Determine the [X, Y] coordinate at the center of the cell enclosing the given text.  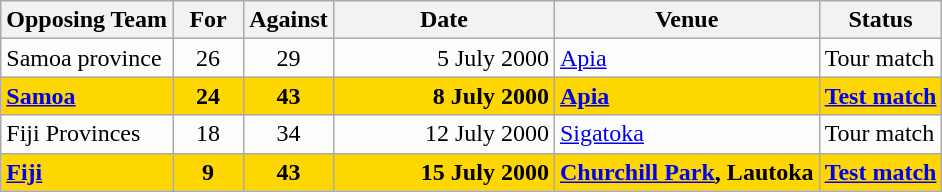
Samoa [87, 96]
9 [208, 172]
34 [289, 134]
5 July 2000 [444, 58]
8 July 2000 [444, 96]
29 [289, 58]
Sigatoka [686, 134]
Fiji [87, 172]
Churchill Park, Lautoka [686, 172]
15 July 2000 [444, 172]
Status [880, 20]
Date [444, 20]
24 [208, 96]
Fiji Provinces [87, 134]
Venue [686, 20]
26 [208, 58]
Samoa province [87, 58]
Opposing Team [87, 20]
Against [289, 20]
12 July 2000 [444, 134]
For [208, 20]
18 [208, 134]
